Scan for the cell matching the given text and deliver its [X, Y] coordinate at center. 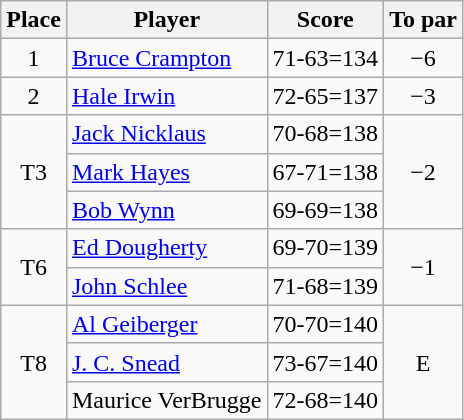
1 [34, 58]
E [424, 362]
−1 [424, 267]
2 [34, 96]
Mark Hayes [166, 172]
To par [424, 20]
73-67=140 [326, 362]
T6 [34, 267]
Score [326, 20]
Jack Nicklaus [166, 134]
Ed Dougherty [166, 248]
Al Geiberger [166, 324]
Maurice VerBrugge [166, 400]
67-71=138 [326, 172]
69-69=138 [326, 210]
72-65=137 [326, 96]
Place [34, 20]
J. C. Snead [166, 362]
T8 [34, 362]
Bob Wynn [166, 210]
Hale Irwin [166, 96]
69-70=139 [326, 248]
70-70=140 [326, 324]
72-68=140 [326, 400]
70-68=138 [326, 134]
71-63=134 [326, 58]
John Schlee [166, 286]
−2 [424, 172]
T3 [34, 172]
71-68=139 [326, 286]
−3 [424, 96]
−6 [424, 58]
Bruce Crampton [166, 58]
Player [166, 20]
